From the cell containing the given text, extract its center point as [X, Y] coordinate. 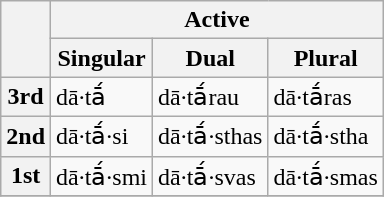
Plural [326, 58]
dā·tā́rau [210, 97]
dā·tā́·stha [326, 136]
Dual [210, 58]
dā·tā́ras [326, 97]
dā·tā́·smi [102, 176]
dā·tā́·svas [210, 176]
Active [218, 20]
dā·tā́·sthas [210, 136]
2nd [26, 136]
Singular [102, 58]
1st [26, 176]
3rd [26, 97]
dā·tā́ [102, 97]
dā·tā́·smas [326, 176]
dā·tā́·si [102, 136]
